Detect which cell encompasses the target text, then output its (x, y) center coordinate. 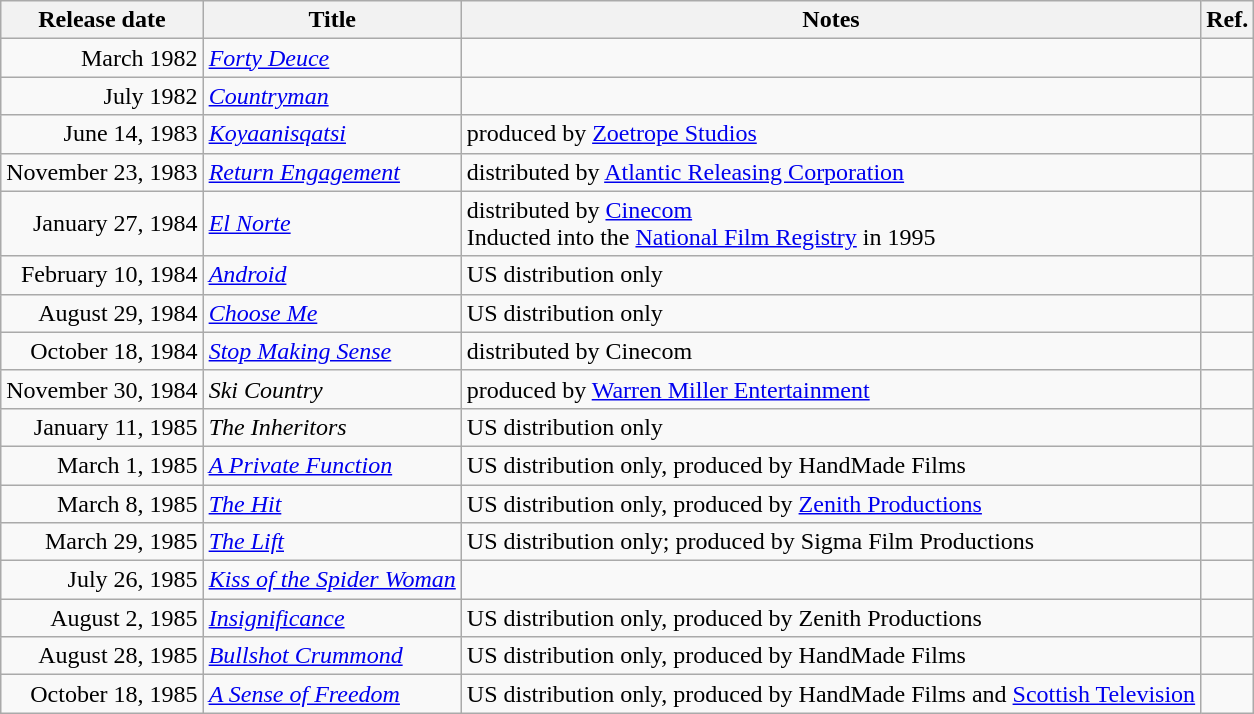
US distribution only; produced by Sigma Film Productions (830, 542)
Bullshot Crummond (332, 656)
Ski Country (332, 389)
March 8, 1985 (102, 503)
March 29, 1985 (102, 542)
August 29, 1984 (102, 313)
El Norte (332, 224)
November 23, 1983 (102, 172)
Android (332, 275)
Notes (830, 20)
Insignificance (332, 618)
Return Engagement (332, 172)
Kiss of the Spider Woman (332, 580)
US distribution only, produced by HandMade Films and Scottish Television (830, 694)
A Private Function (332, 465)
Title (332, 20)
January 11, 1985 (102, 427)
Ref. (1228, 20)
October 18, 1984 (102, 351)
Release date (102, 20)
November 30, 1984 (102, 389)
distributed by Atlantic Releasing Corporation (830, 172)
October 18, 1985 (102, 694)
June 14, 1983 (102, 134)
Countryman (332, 96)
Stop Making Sense (332, 351)
March 1982 (102, 58)
produced by Warren Miller Entertainment (830, 389)
Choose Me (332, 313)
July 26, 1985 (102, 580)
Forty Deuce (332, 58)
distributed by CinecomInducted into the National Film Registry in 1995 (830, 224)
January 27, 1984 (102, 224)
The Inheritors (332, 427)
distributed by Cinecom (830, 351)
July 1982 (102, 96)
The Hit (332, 503)
produced by Zoetrope Studios (830, 134)
The Lift (332, 542)
February 10, 1984 (102, 275)
August 28, 1985 (102, 656)
August 2, 1985 (102, 618)
Koyaanisqatsi (332, 134)
March 1, 1985 (102, 465)
A Sense of Freedom (332, 694)
